Pinpoint the cell where the given text exists, returning its (x, y) midpoint coordinate. 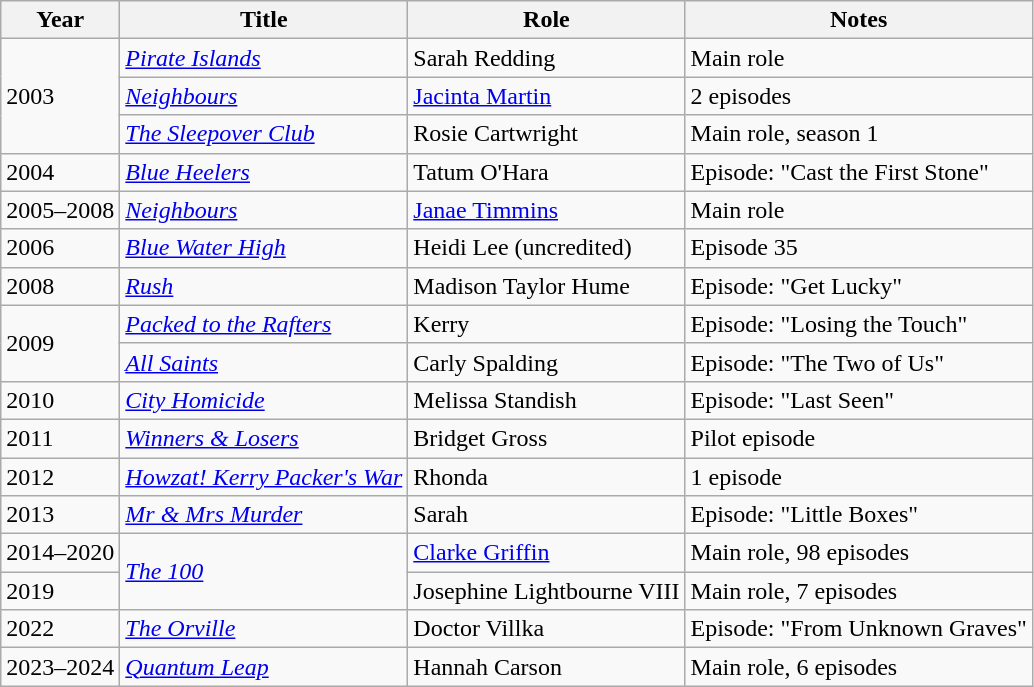
1 episode (858, 477)
City Homicide (264, 400)
Episode: "Losing the Touch" (858, 324)
2013 (60, 515)
Hannah Carson (546, 667)
Clarke Griffin (546, 553)
All Saints (264, 362)
2014–2020 (60, 553)
Packed to the Rafters (264, 324)
Rush (264, 286)
Madison Taylor Hume (546, 286)
2012 (60, 477)
Tatum O'Hara (546, 172)
Episode: "Cast the First Stone" (858, 172)
Blue Heelers (264, 172)
2006 (60, 248)
Blue Water High (264, 248)
Carly Spalding (546, 362)
Janae Timmins (546, 210)
Main role, 6 episodes (858, 667)
Episode: "Last Seen" (858, 400)
Heidi Lee (uncredited) (546, 248)
Episode: "Little Boxes" (858, 515)
The Orville (264, 629)
Main role, season 1 (858, 134)
Howzat! Kerry Packer's War (264, 477)
Notes (858, 20)
2009 (60, 343)
Melissa Standish (546, 400)
Episode: "From Unknown Graves" (858, 629)
Sarah (546, 515)
2022 (60, 629)
Episode 35 (858, 248)
2003 (60, 96)
Josephine Lightbourne VIII (546, 591)
Jacinta Martin (546, 96)
2008 (60, 286)
2 episodes (858, 96)
2005–2008 (60, 210)
Main role, 7 episodes (858, 591)
2004 (60, 172)
Role (546, 20)
Pirate Islands (264, 58)
Bridget Gross (546, 438)
Quantum Leap (264, 667)
2010 (60, 400)
2011 (60, 438)
The 100 (264, 572)
2019 (60, 591)
Mr & Mrs Murder (264, 515)
Episode: "The Two of Us" (858, 362)
2023–2024 (60, 667)
The Sleepover Club (264, 134)
Rhonda (546, 477)
Main role, 98 episodes (858, 553)
Winners & Losers (264, 438)
Episode: "Get Lucky" (858, 286)
Kerry (546, 324)
Sarah Redding (546, 58)
Rosie Cartwright (546, 134)
Year (60, 20)
Title (264, 20)
Doctor Villka (546, 629)
Pilot episode (858, 438)
